Locate the cell with the specified text and output its [x, y] center coordinate. 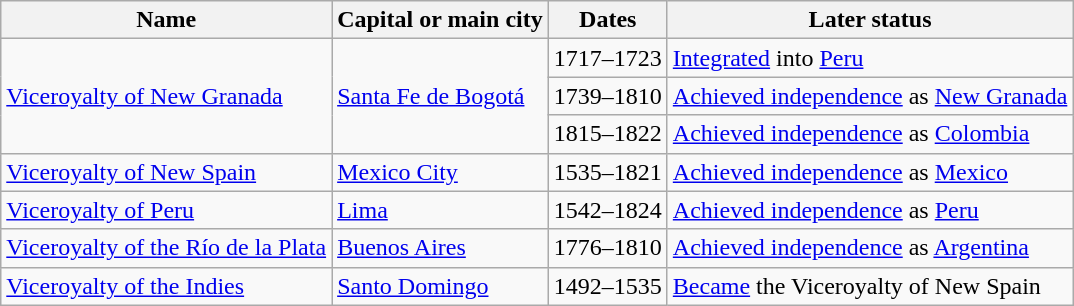
Dates [608, 20]
1492–1535 [608, 286]
Viceroyalty of New Granada [166, 96]
Santo Domingo [440, 286]
Achieved independence as Peru [870, 210]
1815–1822 [608, 134]
Achieved independence as Colombia [870, 134]
Buenos Aires [440, 248]
Viceroyalty of the Río de la Plata [166, 248]
Santa Fe de Bogotá [440, 96]
Became the Viceroyalty of New Spain [870, 286]
Achieved independence as Mexico [870, 172]
Mexico City [440, 172]
Viceroyalty of New Spain [166, 172]
Integrated into Peru [870, 58]
Viceroyalty of Peru [166, 210]
Name [166, 20]
Capital or main city [440, 20]
1542–1824 [608, 210]
1776–1810 [608, 248]
Lima [440, 210]
Later status [870, 20]
Viceroyalty of the Indies [166, 286]
Achieved independence as Argentina [870, 248]
1535–1821 [608, 172]
Achieved independence as New Granada [870, 96]
1739–1810 [608, 96]
1717–1723 [608, 58]
